Find where the given text appears and provide that cell's center as (X, Y) coordinate. 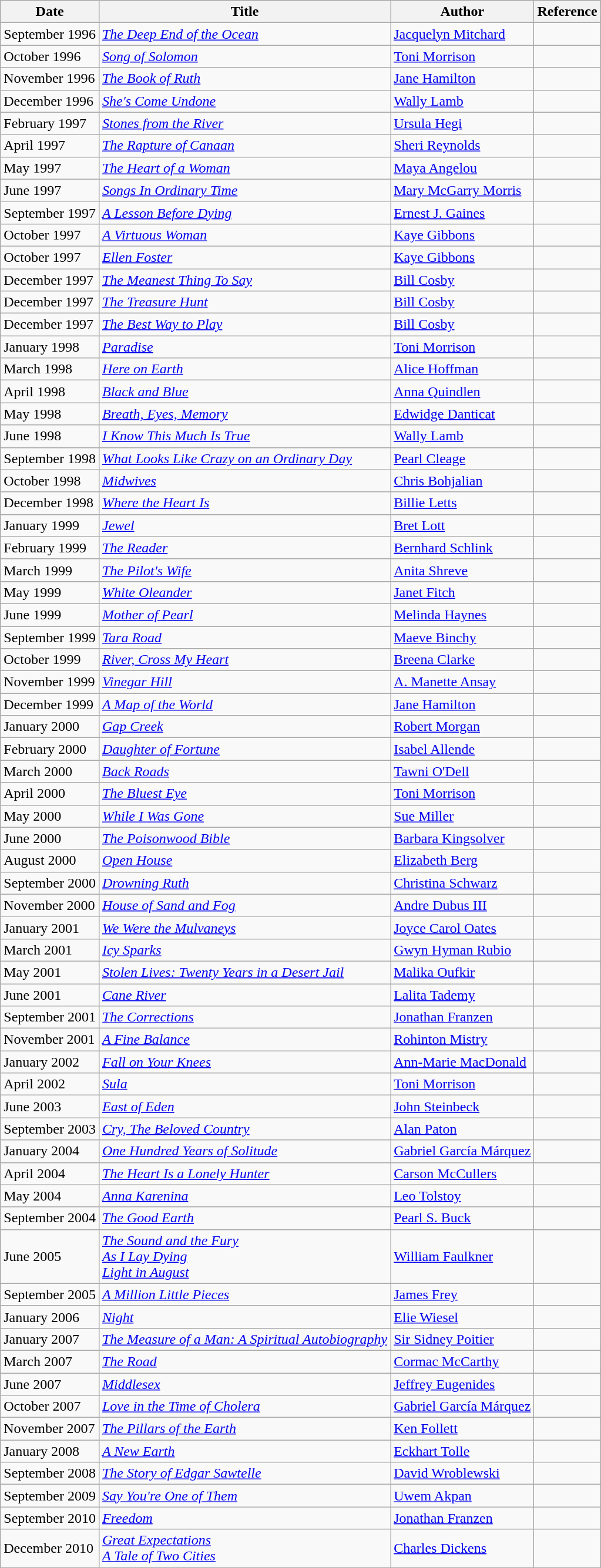
Cry, The Beloved Country (244, 1129)
April 2004 (50, 1174)
The Story of Edgar Sawtelle (244, 1473)
The Poisonwood Bible (244, 838)
Stolen Lives: Twenty Years in a Desert Jail (244, 972)
James Frey (462, 1294)
The Deep End of the Ocean (244, 34)
Fall on Your Knees (244, 1062)
The Road (244, 1361)
Reference (568, 12)
Where the Heart Is (244, 503)
May 1997 (50, 168)
April 2000 (50, 794)
Maeve Binchy (462, 637)
Ellen Foster (244, 257)
Paradise (244, 347)
September 2004 (50, 1218)
Alice Hoffman (462, 369)
A Million Little Pieces (244, 1294)
Bernhard Schlink (462, 548)
Freedom (244, 1518)
June 1997 (50, 190)
January 2007 (50, 1339)
Song of Solomon (244, 56)
Leo Tolstoy (462, 1196)
The Good Earth (244, 1218)
December 1998 (50, 503)
Pearl S. Buck (462, 1218)
Mother of Pearl (244, 615)
The Measure of a Man: A Spiritual Autobiography (244, 1339)
Robert Morgan (462, 727)
While I Was Gone (244, 816)
Vinegar Hill (244, 682)
May 2000 (50, 816)
Middlesex (244, 1384)
Jacquelyn Mitchard (462, 34)
Carson McCullers (462, 1174)
Mary McGarry Morris (462, 190)
June 2000 (50, 838)
November 1996 (50, 79)
I Know This Much Is True (244, 436)
Ursula Hegi (462, 123)
Uwem Akpan (462, 1496)
June 2005 (50, 1256)
December 1999 (50, 704)
The Pillars of the Earth (244, 1429)
Open House (244, 861)
Cane River (244, 995)
October 2007 (50, 1407)
November 1999 (50, 682)
October 1998 (50, 481)
Charles Dickens (462, 1549)
November 2007 (50, 1429)
September 1997 (50, 213)
A Fine Balance (244, 1040)
Eckhart Tolle (462, 1451)
Christina Schwarz (462, 883)
Joyce Carol Oates (462, 928)
Black and Blue (244, 392)
Daughter of Fortune (244, 749)
Tara Road (244, 637)
Midwives (244, 481)
January 2006 (50, 1317)
The Reader (244, 548)
June 2007 (50, 1384)
December 2010 (50, 1549)
February 2000 (50, 749)
May 1999 (50, 592)
January 2000 (50, 727)
September 2001 (50, 1017)
May 2001 (50, 972)
Sir Sidney Poitier (462, 1339)
She's Come Undone (244, 101)
Maya Angelou (462, 168)
Author (462, 12)
Melinda Haynes (462, 615)
Bret Lott (462, 525)
Janet Fitch (462, 592)
John Steinbeck (462, 1107)
The Sound and the Fury As I Lay Dying Light in August (244, 1256)
Isabel Allende (462, 749)
Jeffrey Eugenides (462, 1384)
The Pilot's Wife (244, 570)
Stones from the River (244, 123)
Rohinton Mistry (462, 1040)
The Corrections (244, 1017)
Chris Bohjalian (462, 481)
December 1996 (50, 101)
March 1998 (50, 369)
The Meanest Thing To Say (244, 280)
June 2003 (50, 1107)
Anna Karenina (244, 1196)
The Book of Ruth (244, 79)
April 1998 (50, 392)
February 1997 (50, 123)
February 1999 (50, 548)
The Bluest Eye (244, 794)
March 2007 (50, 1361)
We Were the Mulvaneys (244, 928)
Malika Oufkir (462, 972)
Andre Dubus III (462, 905)
June 1998 (50, 436)
Breena Clarke (462, 660)
Billie Letts (462, 503)
May 1998 (50, 414)
Sheri Reynolds (462, 146)
Elizabeth Berg (462, 861)
April 2002 (50, 1084)
A. Manette Ansay (462, 682)
September 2000 (50, 883)
September 2003 (50, 1129)
Sue Miller (462, 816)
Edwidge Danticat (462, 414)
Elie Wiesel (462, 1317)
Back Roads (244, 771)
A New Earth (244, 1451)
Tawni O'Dell (462, 771)
Icy Sparks (244, 950)
Title (244, 12)
East of Eden (244, 1107)
January 2001 (50, 928)
River, Cross My Heart (244, 660)
September 1996 (50, 34)
Cormac McCarthy (462, 1361)
September 2008 (50, 1473)
David Wroblewski (462, 1473)
Ernest J. Gaines (462, 213)
August 2000 (50, 861)
Here on Earth (244, 369)
September 1998 (50, 458)
Night (244, 1317)
One Hundred Years of Solitude (244, 1151)
House of Sand and Fog (244, 905)
Ken Follett (462, 1429)
A Map of the World (244, 704)
Jewel (244, 525)
March 1999 (50, 570)
October 1996 (50, 56)
Love in the Time of Cholera (244, 1407)
Anna Quindlen (462, 392)
March 2001 (50, 950)
White Oleander (244, 592)
Say You're One of Them (244, 1496)
March 2000 (50, 771)
September 1999 (50, 637)
Barbara Kingsolver (462, 838)
Great Expectations A Tale of Two Cities (244, 1549)
September 2010 (50, 1518)
Pearl Cleage (462, 458)
Breath, Eyes, Memory (244, 414)
September 2009 (50, 1496)
Songs In Ordinary Time (244, 190)
January 1999 (50, 525)
January 2004 (50, 1151)
Sula (244, 1084)
Drowning Ruth (244, 883)
November 2001 (50, 1040)
Alan Paton (462, 1129)
The Heart of a Woman (244, 168)
The Treasure Hunt (244, 302)
A Lesson Before Dying (244, 213)
Date (50, 12)
May 2004 (50, 1196)
The Heart Is a Lonely Hunter (244, 1174)
January 1998 (50, 347)
Gwyn Hyman Rubio (462, 950)
June 2001 (50, 995)
November 2000 (50, 905)
October 1999 (50, 660)
A Virtuous Woman (244, 235)
January 2008 (50, 1451)
Gap Creek (244, 727)
The Best Way to Play (244, 325)
What Looks Like Crazy on an Ordinary Day (244, 458)
The Rapture of Canaan (244, 146)
William Faulkner (462, 1256)
January 2002 (50, 1062)
June 1999 (50, 615)
Anita Shreve (462, 570)
April 1997 (50, 146)
Lalita Tademy (462, 995)
September 2005 (50, 1294)
Ann-Marie MacDonald (462, 1062)
